Provide the (X, Y) coordinate of the cell's center where the given text is located.  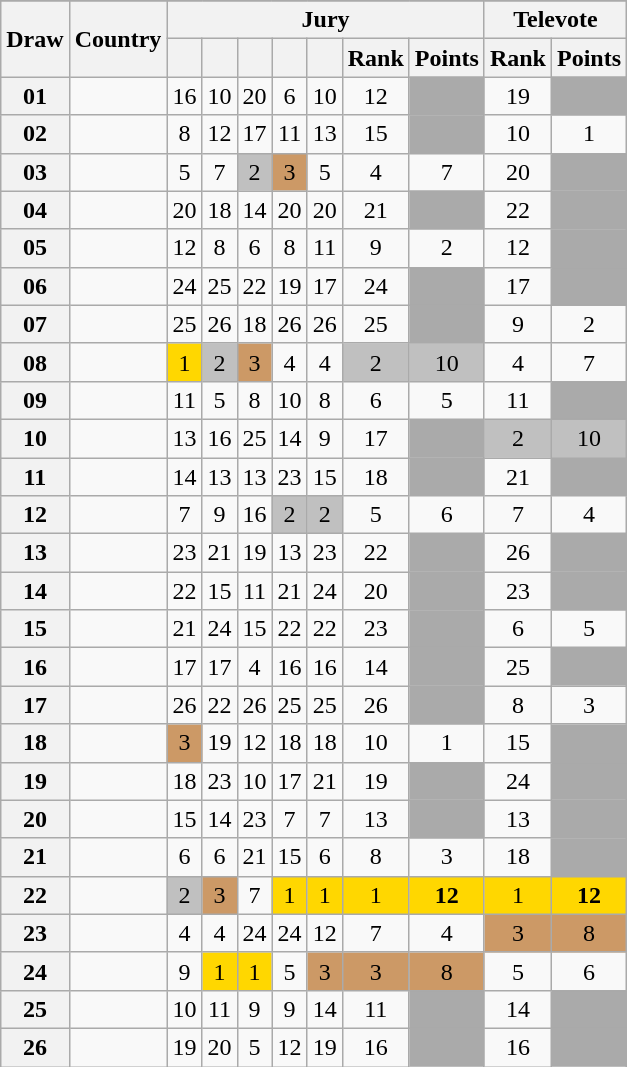
07 (35, 324)
08 (35, 362)
Jury (326, 20)
Televote (555, 20)
Draw (35, 39)
03 (35, 172)
06 (35, 286)
02 (35, 134)
09 (35, 400)
Country (118, 39)
05 (35, 248)
01 (35, 96)
04 (35, 210)
